Identify which cell holds the provided text, then report its (x, y) central coordinate. 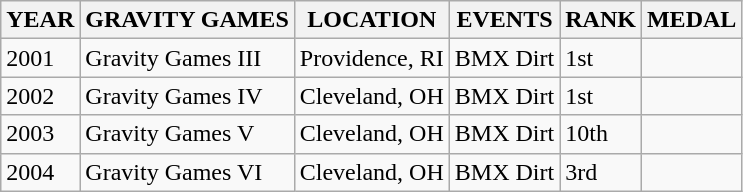
Gravity Games VI (187, 172)
2002 (40, 96)
EVENTS (504, 20)
Gravity Games IV (187, 96)
2003 (40, 134)
MEDAL (691, 20)
Providence, RI (372, 58)
Gravity Games III (187, 58)
3rd (601, 172)
LOCATION (372, 20)
YEAR (40, 20)
10th (601, 134)
Gravity Games V (187, 134)
2001 (40, 58)
GRAVITY GAMES (187, 20)
2004 (40, 172)
RANK (601, 20)
